Find where the given text appears and provide that cell's center as (X, Y) coordinate. 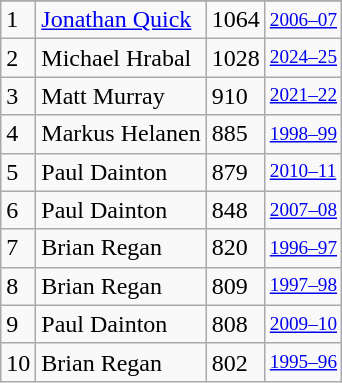
8 (18, 286)
7 (18, 248)
2 (18, 58)
10 (18, 362)
2024–25 (303, 58)
2007–08 (303, 210)
1064 (236, 20)
1995–96 (303, 362)
Jonathan Quick (121, 20)
2010–11 (303, 172)
1998–99 (303, 134)
Markus Helanen (121, 134)
808 (236, 324)
2021–22 (303, 96)
1996–97 (303, 248)
820 (236, 248)
5 (18, 172)
910 (236, 96)
1028 (236, 58)
Matt Murray (121, 96)
802 (236, 362)
809 (236, 286)
4 (18, 134)
3 (18, 96)
2006–07 (303, 20)
6 (18, 210)
9 (18, 324)
848 (236, 210)
885 (236, 134)
2009–10 (303, 324)
Michael Hrabal (121, 58)
1 (18, 20)
879 (236, 172)
1997–98 (303, 286)
